Search for the cell housing the specified text and yield its [X, Y] center coordinate. 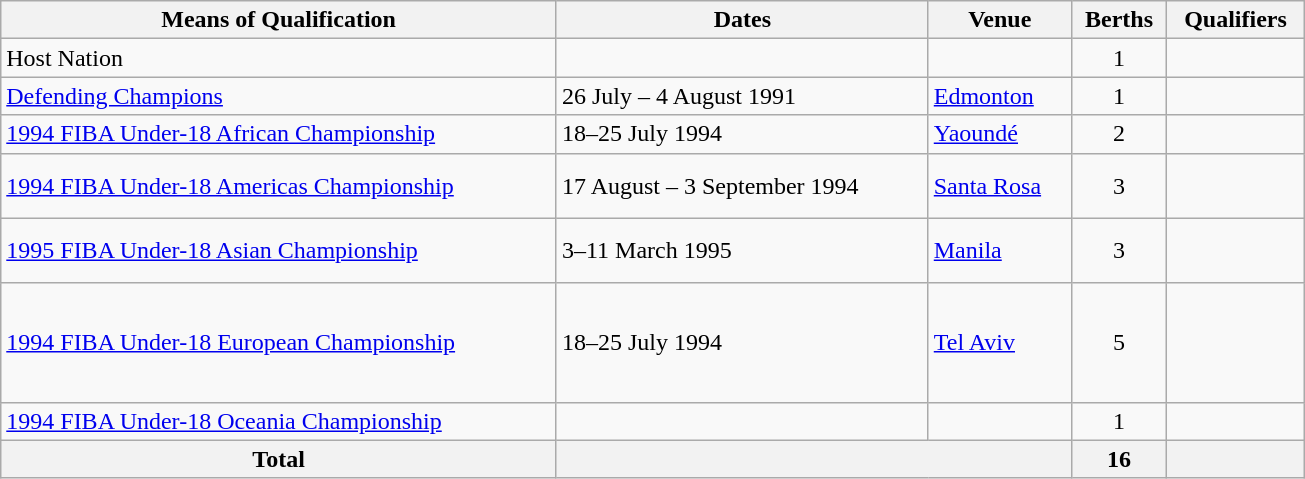
Berths [1119, 20]
Host Nation [279, 58]
Dates [742, 20]
3–11 March 1995 [742, 250]
Tel Aviv [1000, 342]
1994 FIBA Under-18 Oceania Championship [279, 421]
2 [1119, 134]
Manila [1000, 250]
Qualifiers [1236, 20]
Total [279, 459]
Santa Rosa [1000, 186]
1995 FIBA Under-18 Asian Championship [279, 250]
26 July – 4 August 1991 [742, 96]
Means of Qualification [279, 20]
17 August – 3 September 1994 [742, 186]
Venue [1000, 20]
1994 FIBA Under-18 African Championship [279, 134]
1994 FIBA Under-18 European Championship [279, 342]
Yaoundé [1000, 134]
Edmonton [1000, 96]
Defending Champions [279, 96]
1994 FIBA Under-18 Americas Championship [279, 186]
16 [1119, 459]
5 [1119, 342]
